From the cell containing the given text, extract its center point as [x, y] coordinate. 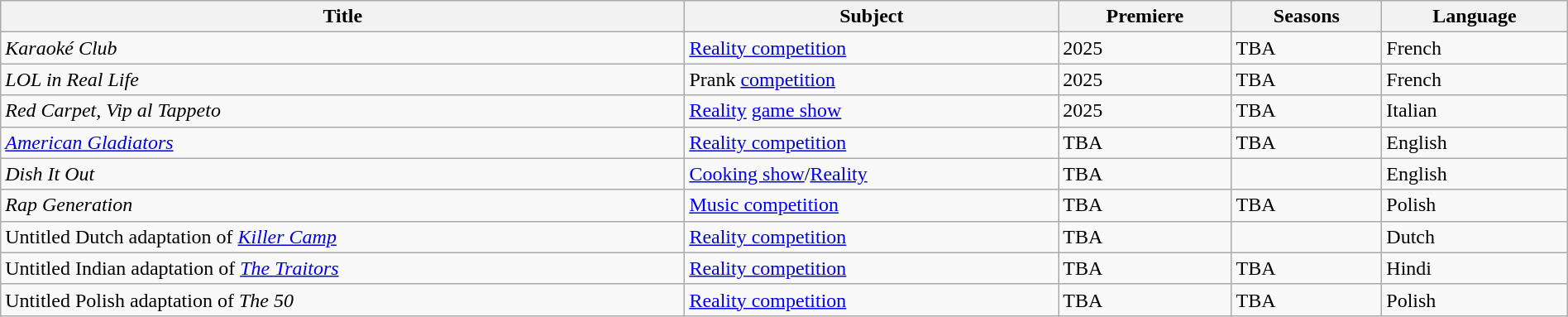
Seasons [1307, 17]
Hindi [1475, 268]
Dutch [1475, 237]
Subject [872, 17]
Music competition [872, 205]
Reality game show [872, 111]
Title [342, 17]
American Gladiators [342, 142]
Red Carpet, Vip al Tappeto [342, 111]
Rap Generation [342, 205]
Premiere [1145, 17]
Prank competition [872, 79]
Untitled Dutch adaptation of Killer Camp [342, 237]
Italian [1475, 111]
LOL in Real Life [342, 79]
Karaoké Club [342, 48]
Language [1475, 17]
Untitled Indian adaptation of The Traitors [342, 268]
Untitled Polish adaptation of The 50 [342, 300]
Dish It Out [342, 174]
Cooking show/Reality [872, 174]
